From the cell containing the given text, extract its center point as (x, y) coordinate. 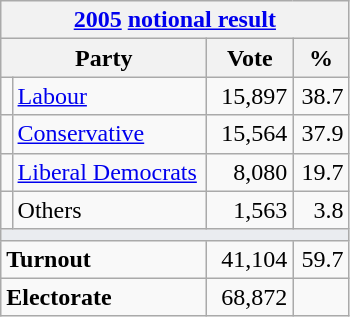
37.9 (321, 134)
Vote (250, 58)
8,080 (250, 172)
Conservative (110, 134)
Liberal Democrats (110, 172)
Turnout (104, 259)
19.7 (321, 172)
41,104 (250, 259)
15,897 (250, 96)
Others (110, 210)
Electorate (104, 297)
15,564 (250, 134)
2005 notional result (175, 20)
% (321, 58)
68,872 (250, 297)
Labour (110, 96)
3.8 (321, 210)
38.7 (321, 96)
Party (104, 58)
59.7 (321, 259)
1,563 (250, 210)
